Return the (x, y) coordinate for the center point of the cell that contains the specified text.  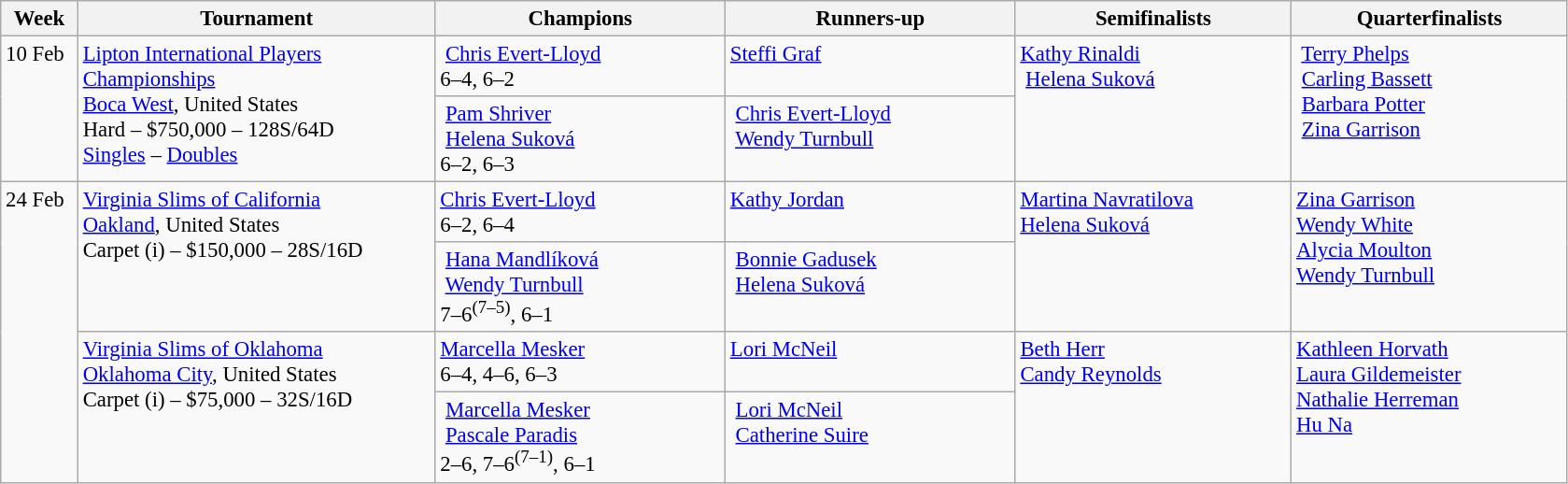
Week (39, 19)
Virginia Slims of Oklahoma Oklahoma City, United States Carpet (i) – $75,000 – 32S/16D (256, 407)
10 Feb (39, 109)
Pam Shriver Helena Suková 6–2, 6–3 (581, 139)
Kathleen Horvath Laura Gildemeister Nathalie Herreman Hu Na (1430, 407)
Chris Evert-Lloyd Wendy Turnbull (870, 139)
Martina Navratilova Helena Suková (1153, 258)
Zina Garrison Wendy White Alycia Moulton Wendy Turnbull (1430, 258)
Lori McNeil Catherine Suire (870, 437)
24 Feb (39, 333)
Kathy Jordan (870, 213)
Tournament (256, 19)
Lipton International Players ChampionshipsBoca West, United States Hard – $750,000 – 128S/64D Singles – Doubles (256, 109)
Chris Evert-Lloyd 6–2, 6–4 (581, 213)
Marcella Mesker Pascale Paradis2–6, 7–6(7–1), 6–1 (581, 437)
Lori McNeil (870, 363)
Semifinalists (1153, 19)
Steffi Graf (870, 67)
Champions (581, 19)
Virginia Slims of California Oakland, United States Carpet (i) – $150,000 – 28S/16D (256, 258)
Bonnie Gadusek Helena Suková (870, 287)
Quarterfinalists (1430, 19)
Runners-up (870, 19)
Terry Phelps Carling Bassett Barbara Potter Zina Garrison (1430, 109)
Hana Mandlíková Wendy Turnbull 7–6(7–5), 6–1 (581, 287)
Kathy Rinaldi Helena Suková (1153, 109)
Marcella Mesker 6–4, 4–6, 6–3 (581, 363)
Beth Herr Candy Reynolds (1153, 407)
Chris Evert-Lloyd6–4, 6–2 (581, 67)
